From the cell containing the given text, extract its center point as [x, y] coordinate. 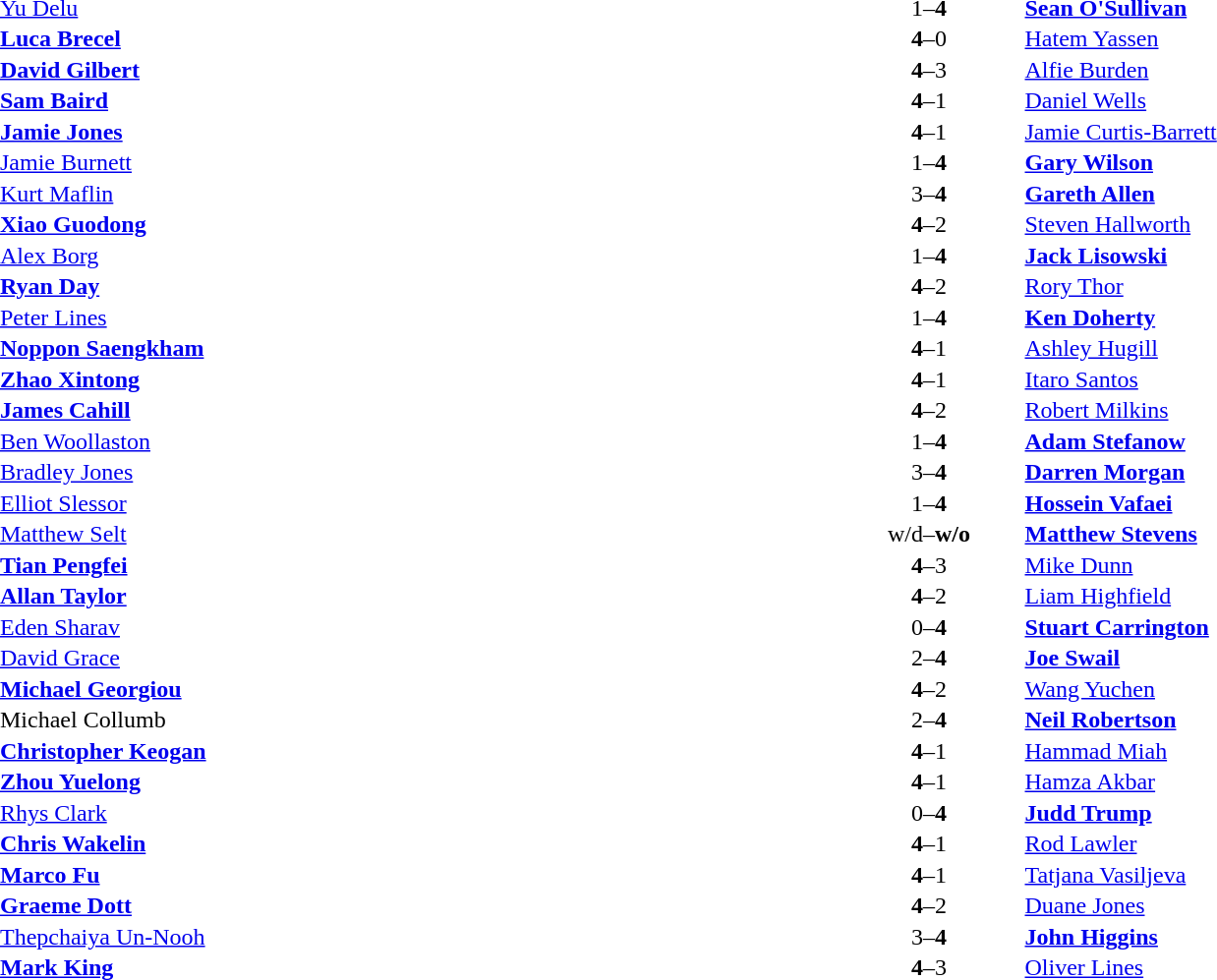
4–0 [928, 38]
w/d–w/o [928, 534]
